Return [x, y] of the center of cell containing provided text 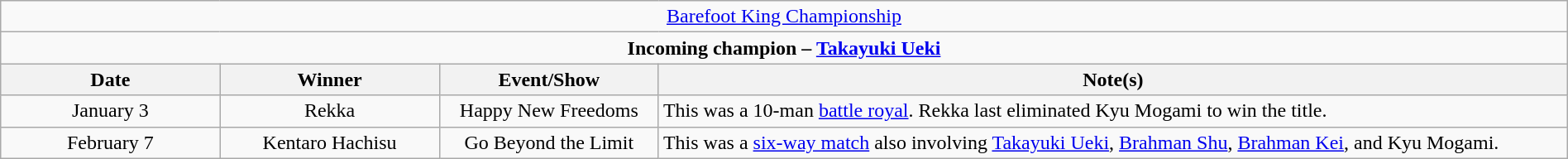
Happy New Freedoms [549, 111]
Kentaro Hachisu [329, 142]
This was a 10-man battle royal. Rekka last eliminated Kyu Mogami to win the title. [1113, 111]
Date [111, 79]
Barefoot King Championship [784, 17]
February 7 [111, 142]
Go Beyond the Limit [549, 142]
Event/Show [549, 79]
Note(s) [1113, 79]
Incoming champion – Takayuki Ueki [784, 48]
Rekka [329, 111]
This was a six-way match also involving Takayuki Ueki, Brahman Shu, Brahman Kei, and Kyu Mogami. [1113, 142]
January 3 [111, 111]
Winner [329, 79]
